Extract the [x, y] coordinate from the center of the cell holding the provided text.  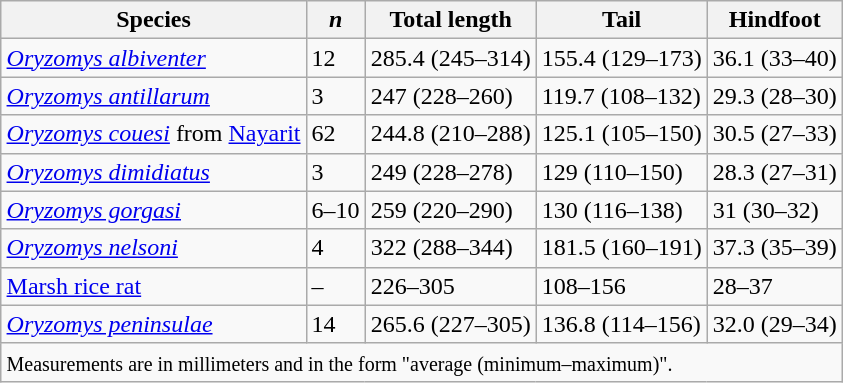
62 [336, 134]
31 (30–32) [774, 210]
Oryzomys antillarum [154, 96]
Oryzomys albiventer [154, 58]
4 [336, 248]
244.8 (210–288) [450, 134]
108–156 [622, 286]
n [336, 20]
130 (116–138) [622, 210]
285.4 (245–314) [450, 58]
119.7 (108–132) [622, 96]
29.3 (28–30) [774, 96]
28–37 [774, 286]
Oryzomys peninsulae [154, 324]
181.5 (160–191) [622, 248]
247 (228–260) [450, 96]
32.0 (29–34) [774, 324]
136.8 (114–156) [622, 324]
28.3 (27–31) [774, 172]
Species [154, 20]
249 (228–278) [450, 172]
– [336, 286]
129 (110–150) [622, 172]
37.3 (35–39) [774, 248]
30.5 (27–33) [774, 134]
Hindfoot [774, 20]
Measurements are in millimeters and in the form "average (minimum–maximum)". [422, 362]
125.1 (105–150) [622, 134]
14 [336, 324]
226–305 [450, 286]
Oryzomys dimidiatus [154, 172]
Total length [450, 20]
322 (288–344) [450, 248]
Oryzomys gorgasi [154, 210]
265.6 (227–305) [450, 324]
Oryzomys couesi from Nayarit [154, 134]
Oryzomys nelsoni [154, 248]
Marsh rice rat [154, 286]
155.4 (129–173) [622, 58]
Tail [622, 20]
6–10 [336, 210]
36.1 (33–40) [774, 58]
12 [336, 58]
259 (220–290) [450, 210]
